Determine the [X, Y] coordinate at the center of the cell enclosing the given text.  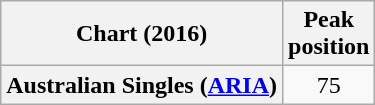
Australian Singles (ARIA) [142, 85]
75 [329, 85]
Chart (2016) [142, 34]
Peakposition [329, 34]
